Provide the [x, y] coordinate of the cell's center where the given text is located.  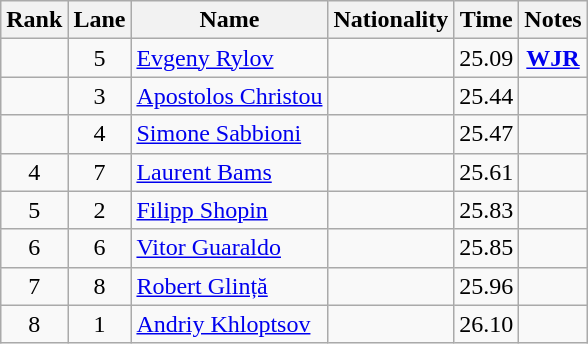
Vitor Guaraldo [230, 248]
2 [100, 210]
Robert Glință [230, 286]
Notes [553, 20]
WJR [553, 58]
25.47 [486, 134]
Nationality [391, 20]
25.85 [486, 248]
Name [230, 20]
Lane [100, 20]
Filipp Shopin [230, 210]
25.83 [486, 210]
26.10 [486, 324]
3 [100, 96]
25.61 [486, 172]
25.44 [486, 96]
25.96 [486, 286]
Simone Sabbioni [230, 134]
1 [100, 324]
Rank [34, 20]
Andriy Khloptsov [230, 324]
Evgeny Rylov [230, 58]
25.09 [486, 58]
Laurent Bams [230, 172]
Time [486, 20]
Apostolos Christou [230, 96]
